For the text-containing cell, return its midpoint in [X, Y] coordinate format. 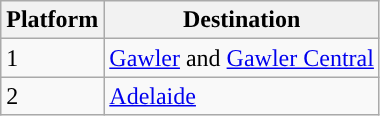
Platform [52, 20]
2 [52, 96]
Adelaide [242, 96]
Gawler and Gawler Central [242, 58]
Destination [242, 20]
1 [52, 58]
